Locate the cell with the specified text and output its (x, y) center coordinate. 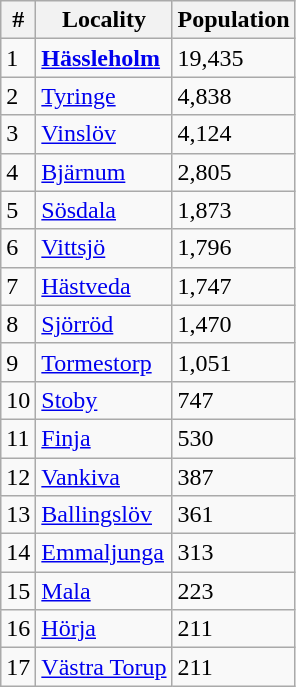
Vankiva (104, 477)
17 (18, 667)
1,796 (234, 248)
Emmaljunga (104, 553)
3 (18, 134)
1,051 (234, 362)
# (18, 20)
Västra Torup (104, 667)
387 (234, 477)
747 (234, 400)
Vinslöv (104, 134)
Ballingslöv (104, 515)
1,873 (234, 210)
Hörja (104, 629)
Bjärnum (104, 172)
15 (18, 591)
14 (18, 553)
Hässleholm (104, 58)
Sjörröd (104, 324)
13 (18, 515)
1,747 (234, 286)
6 (18, 248)
Population (234, 20)
2 (18, 96)
Mala (104, 591)
Tyringe (104, 96)
12 (18, 477)
Tormestorp (104, 362)
530 (234, 438)
4,124 (234, 134)
1,470 (234, 324)
223 (234, 591)
1 (18, 58)
7 (18, 286)
2,805 (234, 172)
4,838 (234, 96)
9 (18, 362)
Locality (104, 20)
4 (18, 172)
19,435 (234, 58)
Stoby (104, 400)
Finja (104, 438)
11 (18, 438)
16 (18, 629)
10 (18, 400)
Sösdala (104, 210)
361 (234, 515)
Vittsjö (104, 248)
313 (234, 553)
5 (18, 210)
8 (18, 324)
Hästveda (104, 286)
